Extract the [X, Y] coordinate from the center of the cell holding the provided text.  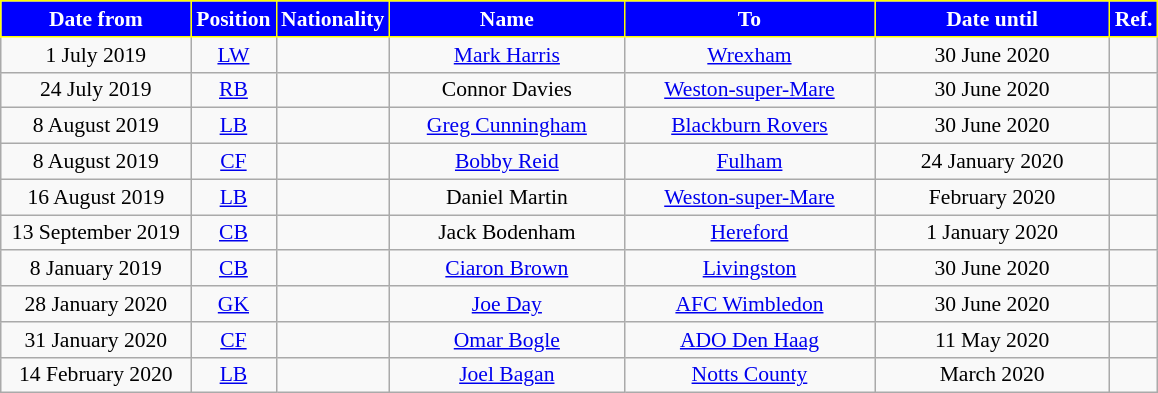
13 September 2019 [96, 233]
Wrexham [749, 55]
March 2020 [992, 375]
11 May 2020 [992, 340]
Joe Day [506, 304]
February 2020 [992, 197]
Connor Davies [506, 90]
Greg Cunningham [506, 126]
28 January 2020 [96, 304]
Bobby Reid [506, 162]
24 January 2020 [992, 162]
Notts County [749, 375]
To [749, 19]
Ref. [1134, 19]
LW [234, 55]
RB [234, 90]
AFC Wimbledon [749, 304]
Daniel Martin [506, 197]
Ciaron Brown [506, 269]
GK [234, 304]
31 January 2020 [96, 340]
1 July 2019 [96, 55]
Fulham [749, 162]
Date until [992, 19]
Joel Bagan [506, 375]
Hereford [749, 233]
Livingston [749, 269]
24 July 2019 [96, 90]
1 January 2020 [992, 233]
Nationality [332, 19]
16 August 2019 [96, 197]
Mark Harris [506, 55]
Omar Bogle [506, 340]
14 February 2020 [96, 375]
Name [506, 19]
Position [234, 19]
Date from [96, 19]
Blackburn Rovers [749, 126]
Jack Bodenham [506, 233]
8 January 2019 [96, 269]
ADO Den Haag [749, 340]
